Return (x, y) of the center of cell containing provided text 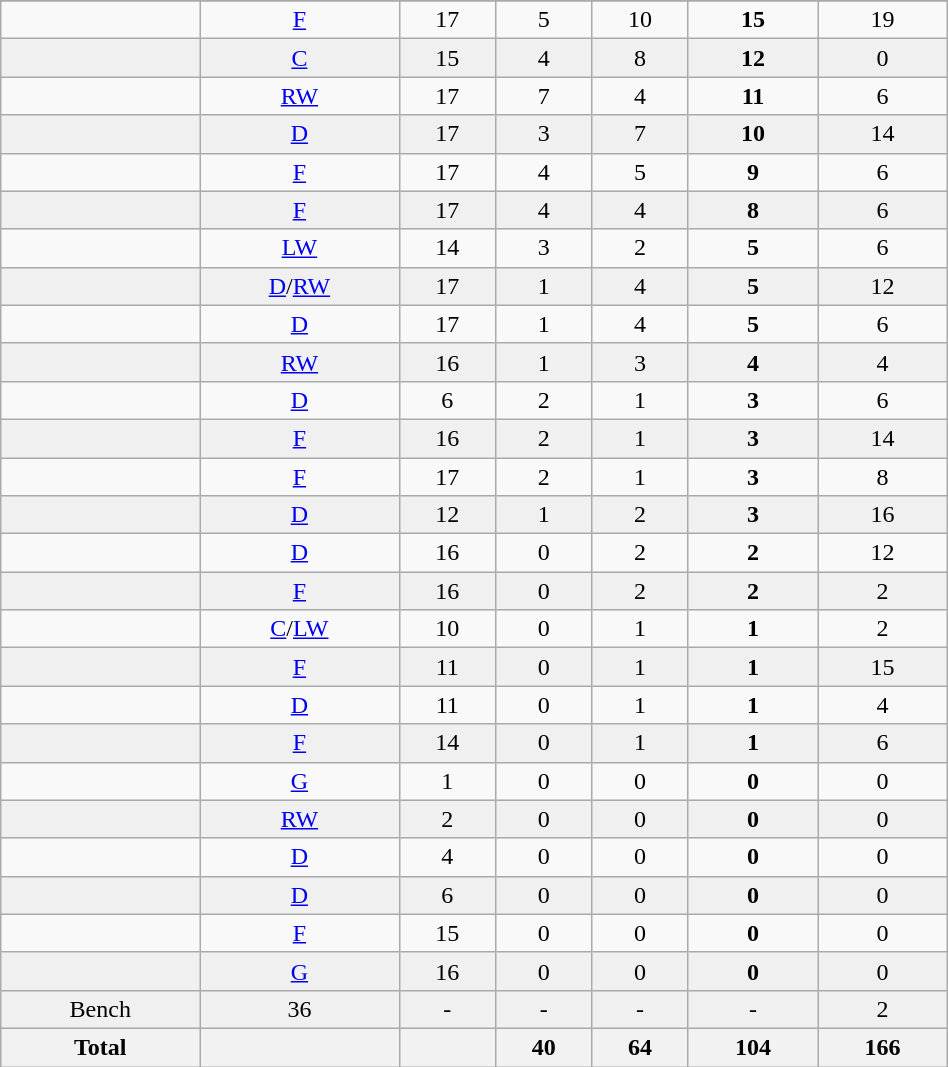
D/RW (300, 286)
Bench (100, 1009)
Total (100, 1047)
40 (543, 1047)
64 (640, 1047)
C/LW (300, 629)
LW (300, 248)
19 (883, 20)
36 (300, 1009)
C (300, 58)
9 (752, 172)
104 (752, 1047)
166 (883, 1047)
